Return (X, Y) of the center of cell containing provided text 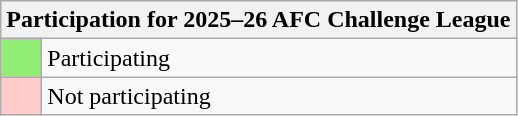
Participation for 2025–26 AFC Challenge League (258, 20)
Participating (279, 58)
Not participating (279, 96)
